Return [x, y] of the center of cell containing provided text 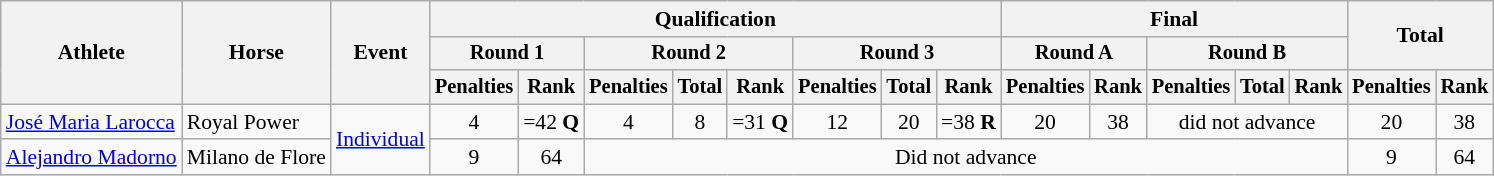
Royal Power [256, 122]
=38 R [968, 122]
=42 Q [551, 122]
Round 2 [688, 54]
Athlete [92, 52]
did not advance [1247, 122]
Round 3 [897, 54]
Alejandro Madorno [92, 158]
12 [837, 122]
Horse [256, 52]
José Maria Larocca [92, 122]
Milano de Flore [256, 158]
Event [380, 52]
Final [1174, 19]
Round A [1074, 54]
Did not advance [966, 158]
Round 1 [507, 54]
=31 Q [760, 122]
Qualification [716, 19]
8 [700, 122]
Round B [1247, 54]
Individual [380, 140]
